Return the (X, Y) coordinate for the center point of the cell that contains the specified text.  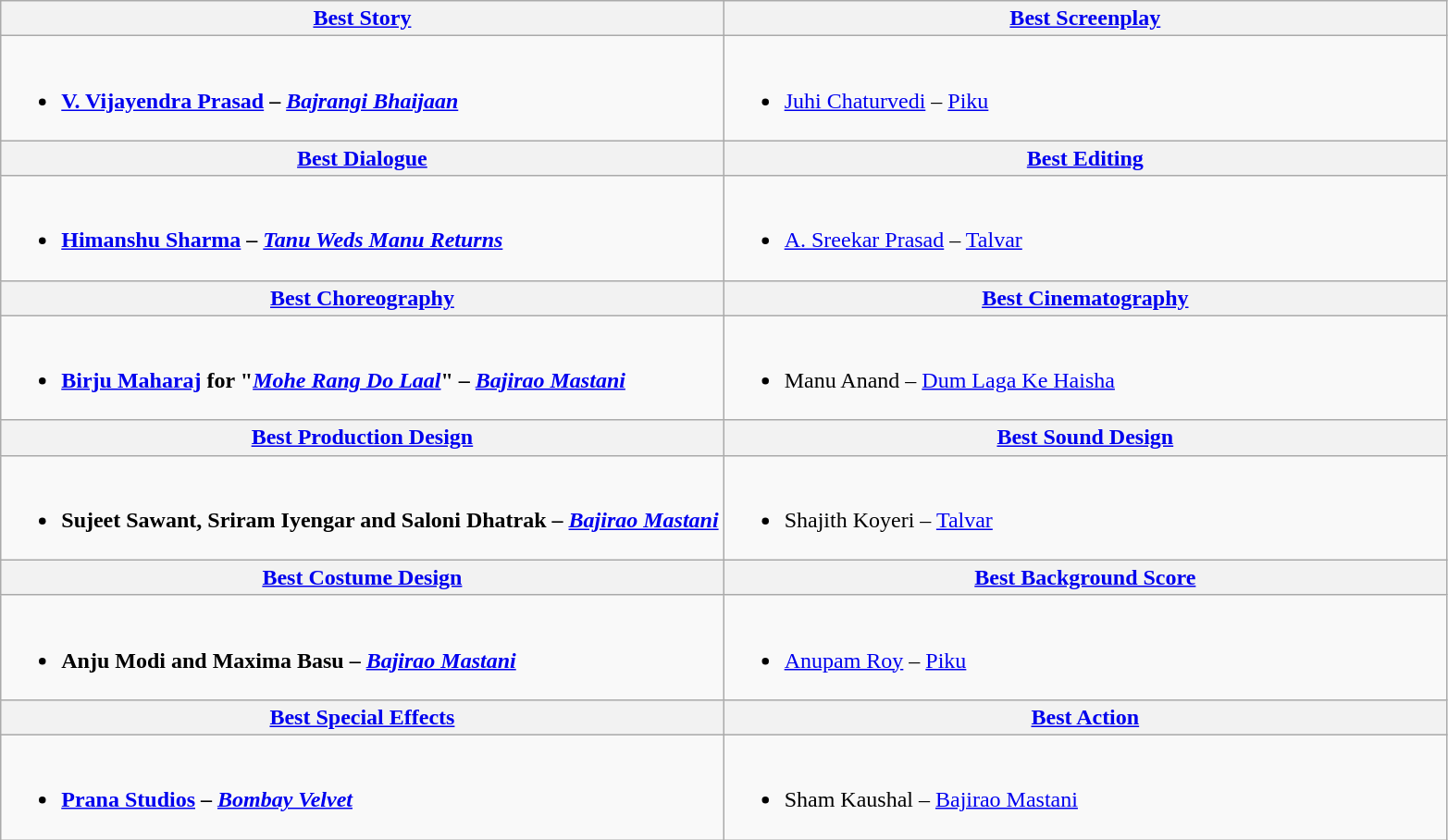
Anupam Roy – Piku (1084, 648)
Best Costume Design (363, 577)
Anju Modi and Maxima Basu – Bajirao Mastani (363, 648)
Himanshu Sharma – Tanu Weds Manu Returns (363, 228)
Best Screenplay (1084, 19)
Manu Anand – Dum Laga Ke Haisha (1084, 368)
Best Sound Design (1084, 438)
Best Dialogue (363, 158)
Birju Maharaj for "Mohe Rang Do Laal" – Bajirao Mastani (363, 368)
Best Editing (1084, 158)
Best Background Score (1084, 577)
Best Action (1084, 717)
Shajith Koyeri – Talvar (1084, 507)
Best Production Design (363, 438)
Best Story (363, 19)
A. Sreekar Prasad – Talvar (1084, 228)
Best Special Effects (363, 717)
Best Cinematography (1084, 298)
Prana Studios – Bombay Velvet (363, 786)
Sham Kaushal – Bajirao Mastani (1084, 786)
Best Choreography (363, 298)
Sujeet Sawant, Sriram Iyengar and Saloni Dhatrak – Bajirao Mastani (363, 507)
V. Vijayendra Prasad – Bajrangi Bhaijaan (363, 89)
Juhi Chaturvedi – Piku (1084, 89)
